Scan for the cell matching the given text and deliver its [X, Y] coordinate at center. 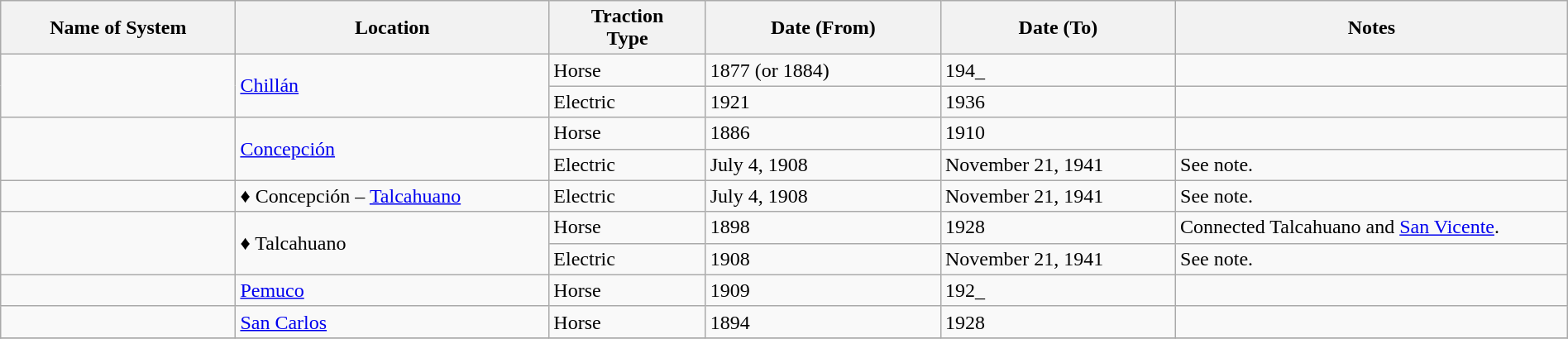
1908 [823, 259]
Name of System [118, 28]
Concepción [392, 149]
194_ [1058, 70]
Location [392, 28]
1894 [823, 322]
♦ Talcahuano [392, 243]
192_ [1058, 290]
1909 [823, 290]
TractionType [627, 28]
1910 [1058, 133]
Date (From) [823, 28]
Date (To) [1058, 28]
1936 [1058, 102]
Chillán [392, 86]
1877 (or 1884) [823, 70]
San Carlos [392, 322]
♦ Concepción – Talcahuano [392, 196]
Pemuco [392, 290]
1898 [823, 227]
1921 [823, 102]
Connected Talcahuano and San Vicente. [1372, 227]
Notes [1372, 28]
1886 [823, 133]
